Extract the [X, Y] coordinate from the center of the cell holding the provided text.  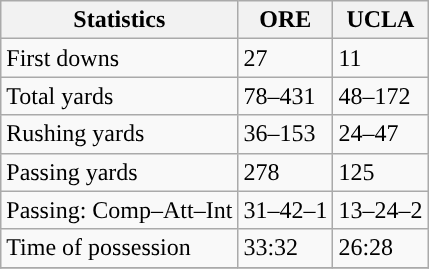
UCLA [380, 20]
11 [380, 58]
Total yards [120, 96]
Rushing yards [120, 134]
ORE [286, 20]
Statistics [120, 20]
27 [286, 58]
36–153 [286, 134]
Passing yards [120, 172]
13–24–2 [380, 210]
Time of possession [120, 248]
78–431 [286, 96]
31–42–1 [286, 210]
125 [380, 172]
278 [286, 172]
First downs [120, 58]
Passing: Comp–Att–Int [120, 210]
24–47 [380, 134]
26:28 [380, 248]
48–172 [380, 96]
33:32 [286, 248]
